Return the (X, Y) coordinate for the center point of the cell that contains the specified text.  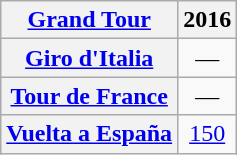
Giro d'Italia (90, 58)
150 (208, 134)
Vuelta a España (90, 134)
Grand Tour (90, 20)
Tour de France (90, 96)
2016 (208, 20)
